Scan for the cell matching the given text and deliver its (x, y) coordinate at center. 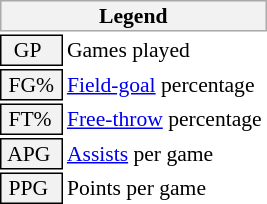
Points per game (166, 188)
Legend (134, 16)
Games played (166, 50)
FT% (31, 120)
GP (31, 50)
Field-goal percentage (166, 85)
PPG (31, 188)
FG% (31, 85)
Assists per game (166, 154)
Free-throw percentage (166, 120)
APG (31, 154)
